Search for the cell housing the specified text and yield its (x, y) center coordinate. 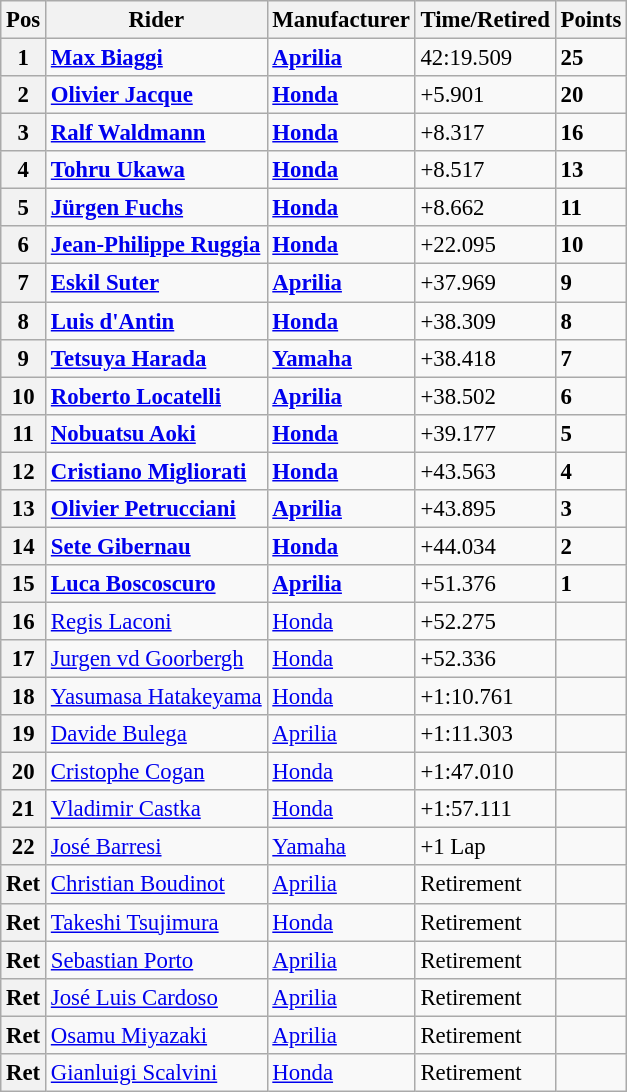
+43.895 (485, 509)
+51.376 (485, 584)
+8.517 (485, 170)
Rider (156, 20)
12 (24, 471)
Takeshi Tsujimura (156, 922)
14 (24, 546)
Pos (24, 20)
Tohru Ukawa (156, 170)
19 (24, 734)
Davide Bulega (156, 734)
21 (24, 809)
+38.418 (485, 358)
Vladimir Castka (156, 809)
Gianluigi Scalvini (156, 1073)
+5.901 (485, 95)
18 (24, 697)
Eskil Suter (156, 283)
Jurgen vd Goorbergh (156, 659)
José Luis Cardoso (156, 997)
Yasumasa Hatakeyama (156, 697)
Ralf Waldmann (156, 133)
+38.309 (485, 321)
22 (24, 847)
+38.502 (485, 396)
Time/Retired (485, 20)
+52.336 (485, 659)
+39.177 (485, 433)
Max Biaggi (156, 58)
+43.563 (485, 471)
+8.662 (485, 208)
Manufacturer (341, 20)
+22.095 (485, 245)
Cristophe Cogan (156, 772)
Cristiano Migliorati (156, 471)
Sebastian Porto (156, 960)
+37.969 (485, 283)
42:19.509 (485, 58)
+1 Lap (485, 847)
Luca Boscoscuro (156, 584)
+1:47.010 (485, 772)
Tetsuya Harada (156, 358)
Olivier Jacque (156, 95)
Osamu Miyazaki (156, 1035)
+8.317 (485, 133)
Jürgen Fuchs (156, 208)
Nobuatsu Aoki (156, 433)
Olivier Petrucciani (156, 509)
Sete Gibernau (156, 546)
+1:11.303 (485, 734)
Christian Boudinot (156, 885)
Points (590, 20)
+52.275 (485, 621)
Roberto Locatelli (156, 396)
Luis d'Antin (156, 321)
+1:10.761 (485, 697)
Jean-Philippe Ruggia (156, 245)
+44.034 (485, 546)
15 (24, 584)
José Barresi (156, 847)
17 (24, 659)
Regis Laconi (156, 621)
+1:57.111 (485, 809)
25 (590, 58)
